Locate the cell with the specified text and output its [x, y] center coordinate. 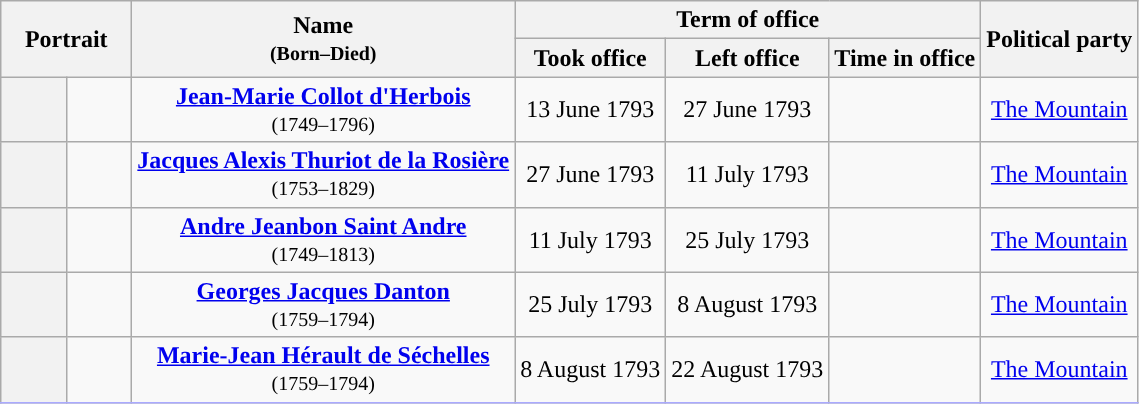
22 August 1793 [748, 370]
Time in office [905, 58]
Left office [748, 58]
Term of office [748, 20]
Andre Jeanbon Saint Andre(1749–1813) [324, 240]
Political party [1060, 39]
Marie-Jean Hérault de Séchelles(1759–1794) [324, 370]
Jean-Marie Collot d'Herbois(1749–1796) [324, 110]
Name(Born–Died) [324, 39]
Jacques Alexis Thuriot de la Rosière(1753–1829) [324, 174]
Took office [590, 58]
Georges Jacques Danton(1759–1794) [324, 304]
Portrait [66, 39]
13 June 1793 [590, 110]
